Find where the given text appears and provide that cell's center as (x, y) coordinate. 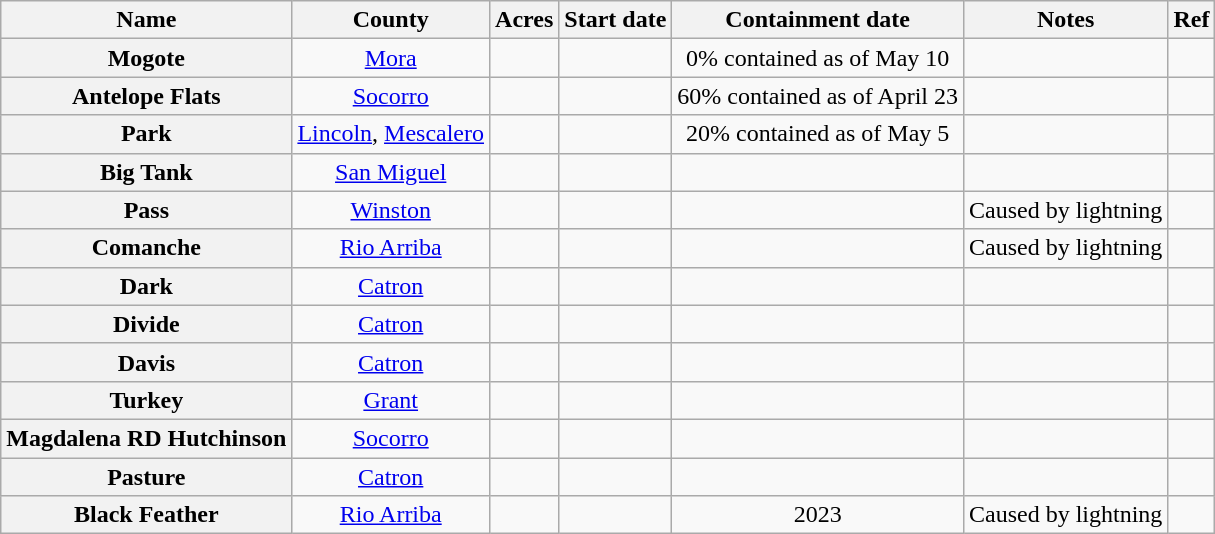
Magdalena RD Hutchinson (146, 438)
Antelope Flats (146, 96)
Dark (146, 286)
2023 (818, 515)
Big Tank (146, 172)
Comanche (146, 248)
Acres (524, 20)
Black Feather (146, 515)
County (391, 20)
Divide (146, 324)
Winston (391, 210)
Mogote (146, 58)
Turkey (146, 400)
Pass (146, 210)
Name (146, 20)
Mora (391, 58)
Ref (1192, 20)
Containment date (818, 20)
0% contained as of May 10 (818, 58)
60% contained as of April 23 (818, 96)
Pasture (146, 477)
Grant (391, 400)
Start date (616, 20)
San Miguel (391, 172)
Park (146, 134)
Lincoln, Mescalero (391, 134)
Davis (146, 362)
20% contained as of May 5 (818, 134)
Notes (1066, 20)
